Detect which cell encompasses the target text, then output its [x, y] center coordinate. 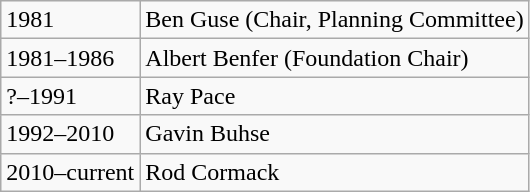
Ray Pace [334, 96]
1981–1986 [70, 58]
1981 [70, 20]
2010–current [70, 172]
Rod Cormack [334, 172]
Ben Guse (Chair, Planning Committee) [334, 20]
?–1991 [70, 96]
Albert Benfer (Foundation Chair) [334, 58]
Gavin Buhse [334, 134]
1992–2010 [70, 134]
